Locate the cell with the specified text and output its [x, y] center coordinate. 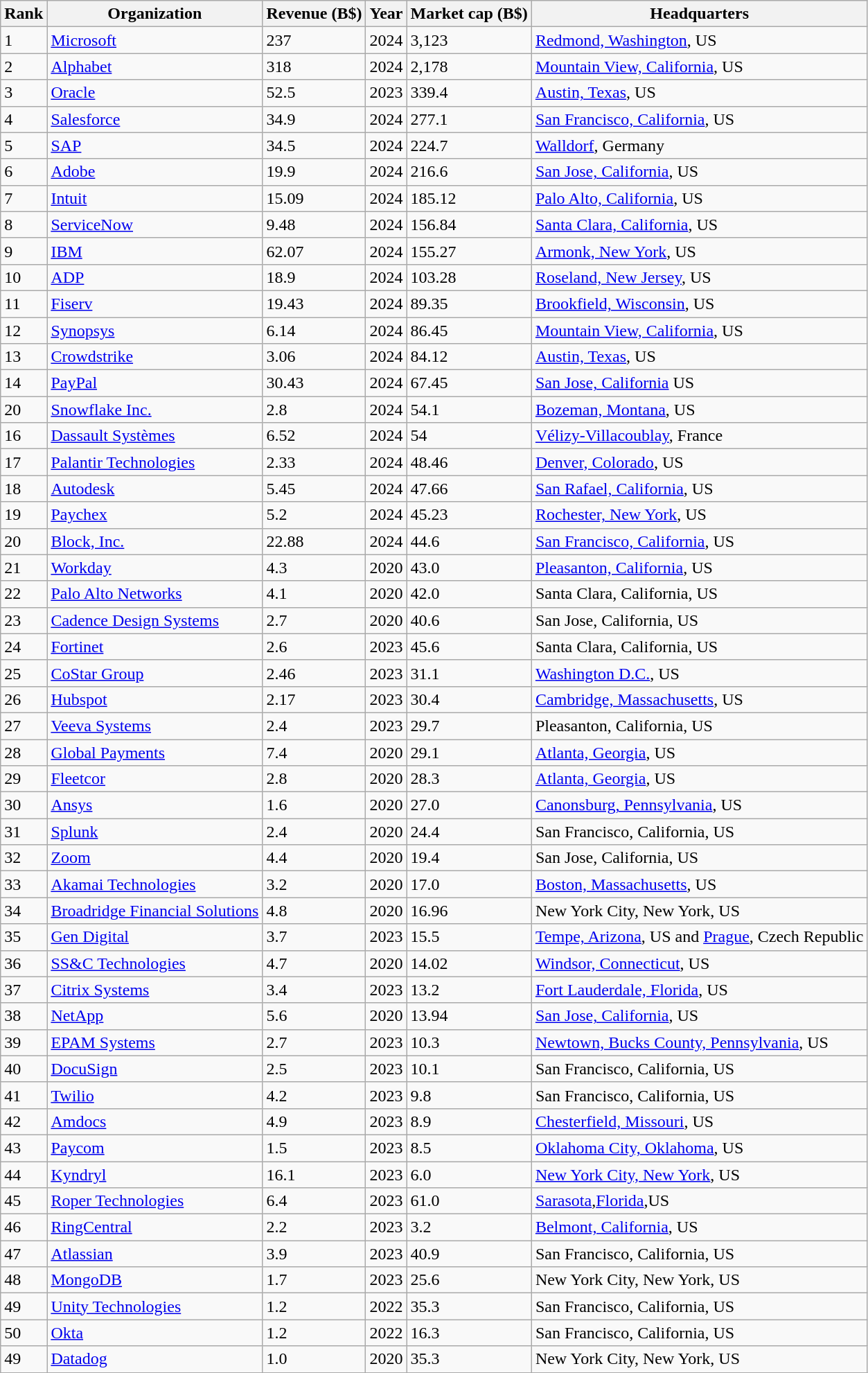
16.96 [469, 911]
Boston, Massachusetts, US [700, 884]
32 [24, 858]
4.4 [315, 858]
1 [24, 40]
1.0 [315, 1359]
48.46 [469, 462]
Snowflake Inc. [155, 410]
2.5 [315, 1069]
19 [24, 515]
17 [24, 462]
19.4 [469, 858]
19.9 [315, 172]
9.8 [469, 1095]
DocuSign [155, 1069]
Global Payments [155, 752]
339.4 [469, 93]
2,178 [469, 67]
Broadridge Financial Solutions [155, 911]
42 [24, 1121]
Newtown, Bucks County, Pennsylvania, US [700, 1042]
6 [24, 172]
41 [24, 1095]
14 [24, 383]
61.0 [469, 1201]
16.1 [315, 1175]
155.27 [469, 251]
SS&C Technologies [155, 963]
5.6 [315, 1016]
Headquarters [700, 14]
8.9 [469, 1121]
12 [24, 331]
34 [24, 911]
22 [24, 594]
Fort Lauderdale, Florida, US [700, 990]
Market cap (B$) [469, 14]
6.52 [315, 436]
18 [24, 489]
28.3 [469, 779]
5 [24, 146]
30 [24, 805]
Redmond, Washington, US [700, 40]
22.88 [315, 541]
Walldorf, Germany [700, 146]
43.0 [469, 568]
6.4 [315, 1201]
37 [24, 990]
Autodesk [155, 489]
14.02 [469, 963]
Fiserv [155, 304]
277.1 [469, 119]
45.6 [469, 647]
ADP [155, 277]
1.6 [315, 805]
17.0 [469, 884]
4.8 [315, 911]
Cambridge, Massachusetts, US [700, 699]
44 [24, 1175]
4.7 [315, 963]
2.17 [315, 699]
13 [24, 357]
156.84 [469, 225]
46 [24, 1227]
Citrix Systems [155, 990]
29.1 [469, 752]
IBM [155, 251]
Rochester, New York, US [700, 515]
40 [24, 1069]
48 [24, 1280]
Oklahoma City, Oklahoma, US [700, 1148]
MongoDB [155, 1280]
Denver, Colorado, US [700, 462]
54 [469, 436]
54.1 [469, 410]
30.4 [469, 699]
Kyndryl [155, 1175]
Brookfield, Wisconsin, US [700, 304]
2.2 [315, 1227]
33 [24, 884]
18.9 [315, 277]
10.1 [469, 1069]
62.07 [315, 251]
PayPal [155, 383]
34.9 [315, 119]
23 [24, 620]
Roper Technologies [155, 1201]
5.2 [315, 515]
42.0 [469, 594]
Hubspot [155, 699]
50 [24, 1333]
36 [24, 963]
15.5 [469, 937]
Okta [155, 1333]
6.14 [315, 331]
8.5 [469, 1148]
San Rafael, California, US [700, 489]
Crowdstrike [155, 357]
7 [24, 198]
Synopsys [155, 331]
ServiceNow [155, 225]
16 [24, 436]
25 [24, 673]
Adobe [155, 172]
Paychex [155, 515]
9 [24, 251]
7.4 [315, 752]
Dassault Systèmes [155, 436]
3.9 [315, 1254]
Organization [155, 14]
Windsor, Connecticut, US [700, 963]
RingCentral [155, 1227]
3,123 [469, 40]
67.45 [469, 383]
16.3 [469, 1333]
Rank [24, 14]
47.66 [469, 489]
4.2 [315, 1095]
Armonk, New York, US [700, 251]
Paycom [155, 1148]
Cadence Design Systems [155, 620]
27.0 [469, 805]
24.4 [469, 832]
Akamai Technologies [155, 884]
26 [24, 699]
3.06 [315, 357]
237 [315, 40]
45.23 [469, 515]
8 [24, 225]
29 [24, 779]
Alphabet [155, 67]
Fleetcor [155, 779]
15.09 [315, 198]
216.6 [469, 172]
13.94 [469, 1016]
28 [24, 752]
Year [387, 14]
34.5 [315, 146]
Chesterfield, Missouri, US [700, 1121]
13.2 [469, 990]
47 [24, 1254]
Belmont, California, US [700, 1227]
3 [24, 93]
44.6 [469, 541]
3.4 [315, 990]
Palo Alto Networks [155, 594]
185.12 [469, 198]
Atlassian [155, 1254]
35 [24, 937]
1.7 [315, 1280]
1.5 [315, 1148]
6.0 [469, 1175]
40.9 [469, 1254]
SAP [155, 146]
CoStar Group [155, 673]
Microsoft [155, 40]
Salesforce [155, 119]
Roseland, New Jersey, US [700, 277]
Washington D.C., US [700, 673]
Gen Digital [155, 937]
38 [24, 1016]
Bozeman, Montana, US [700, 410]
86.45 [469, 331]
30.43 [315, 383]
224.7 [469, 146]
10.3 [469, 1042]
84.12 [469, 357]
Palantir Technologies [155, 462]
San Jose, California US [700, 383]
2 [24, 67]
21 [24, 568]
2.46 [315, 673]
Palo Alto, California, US [700, 198]
Veeva Systems [155, 726]
45 [24, 1201]
Unity Technologies [155, 1306]
Zoom [155, 858]
Datadog [155, 1359]
4.9 [315, 1121]
Splunk [155, 832]
Amdocs [155, 1121]
3.7 [315, 937]
52.5 [315, 93]
Revenue (B$) [315, 14]
10 [24, 277]
103.28 [469, 277]
Ansys [155, 805]
31.1 [469, 673]
4 [24, 119]
11 [24, 304]
19.43 [315, 304]
31 [24, 832]
27 [24, 726]
Canonsburg, Pennsylvania, US [700, 805]
40.6 [469, 620]
Intuit [155, 198]
2.33 [315, 462]
89.35 [469, 304]
2.6 [315, 647]
39 [24, 1042]
NetApp [155, 1016]
9.48 [315, 225]
Fortinet [155, 647]
24 [24, 647]
Tempe, Arizona, US and Prague, Czech Republic [700, 937]
Sarasota,Florida,US [700, 1201]
5.45 [315, 489]
29.7 [469, 726]
Twilio [155, 1095]
4.1 [315, 594]
318 [315, 67]
Block, Inc. [155, 541]
Oracle [155, 93]
EPAM Systems [155, 1042]
Workday [155, 568]
25.6 [469, 1280]
Vélizy-Villacoublay, France [700, 436]
43 [24, 1148]
4.3 [315, 568]
